Identify which cell holds the provided text, then report its (X, Y) central coordinate. 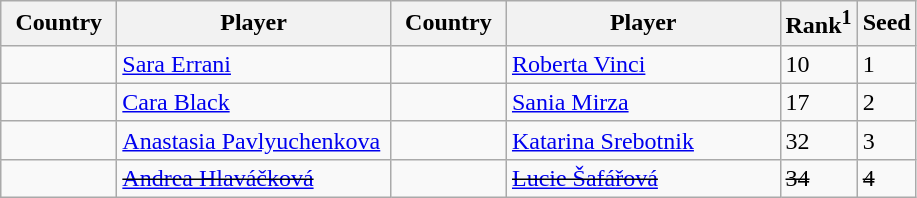
10 (818, 64)
Sania Mirza (643, 102)
Roberta Vinci (643, 64)
Anastasia Pavlyuchenkova (254, 140)
Katarina Srebotnik (643, 140)
Andrea Hlaváčková (254, 178)
Rank1 (818, 24)
Seed (886, 24)
17 (818, 102)
Sara Errani (254, 64)
2 (886, 102)
1 (886, 64)
Lucie Šafářová (643, 178)
32 (818, 140)
34 (818, 178)
4 (886, 178)
Cara Black (254, 102)
3 (886, 140)
